Search for the cell housing the specified text and yield its (X, Y) center coordinate. 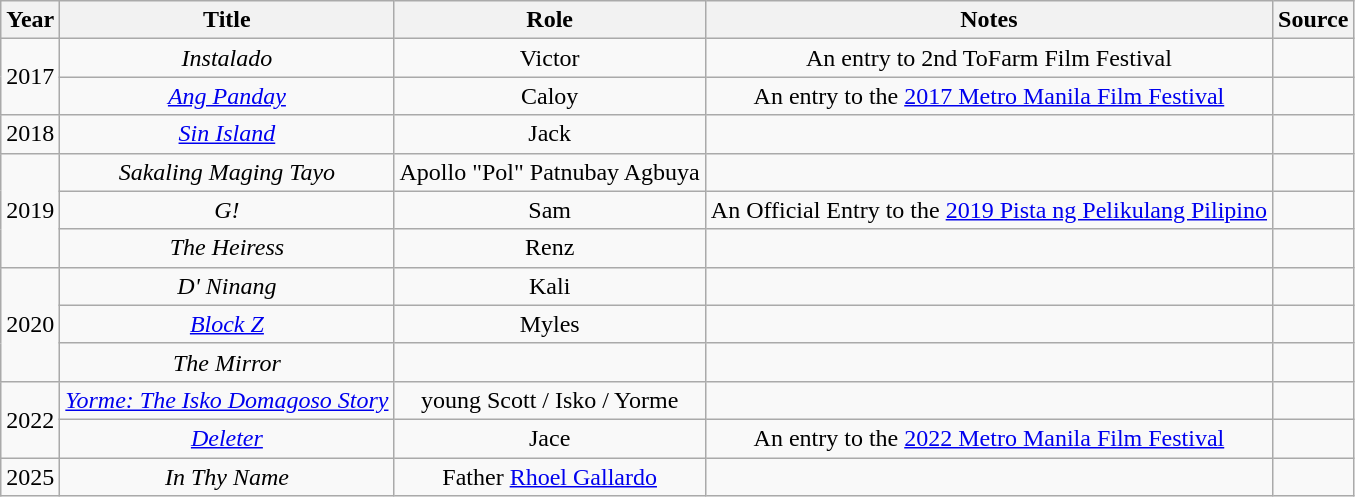
Victor (550, 58)
In Thy Name (227, 477)
An entry to the 2022 Metro Manila Film Festival (988, 438)
Jace (550, 438)
Block Z (227, 324)
2017 (30, 77)
2025 (30, 477)
Renz (550, 248)
2019 (30, 210)
Role (550, 20)
An entry to 2nd ToFarm Film Festival (988, 58)
G! (227, 210)
Instalado (227, 58)
Title (227, 20)
Sin Island (227, 134)
Father Rhoel Gallardo (550, 477)
Caloy (550, 96)
Myles (550, 324)
2022 (30, 419)
young Scott / Isko / Yorme (550, 400)
Ang Panday (227, 96)
Sakaling Maging Tayo (227, 172)
Year (30, 20)
The Mirror (227, 362)
An Official Entry to the 2019 Pista ng Pelikulang Pilipino (988, 210)
D' Ninang (227, 286)
Deleter (227, 438)
Source (1314, 20)
Sam (550, 210)
An entry to the 2017 Metro Manila Film Festival (988, 96)
The Heiress (227, 248)
Notes (988, 20)
Kali (550, 286)
2020 (30, 324)
Yorme: The Isko Domagoso Story (227, 400)
Apollo "Pol" Patnubay Agbuya (550, 172)
2018 (30, 134)
Jack (550, 134)
